Provide the (x, y) coordinate of the cell's center where the given text is located.  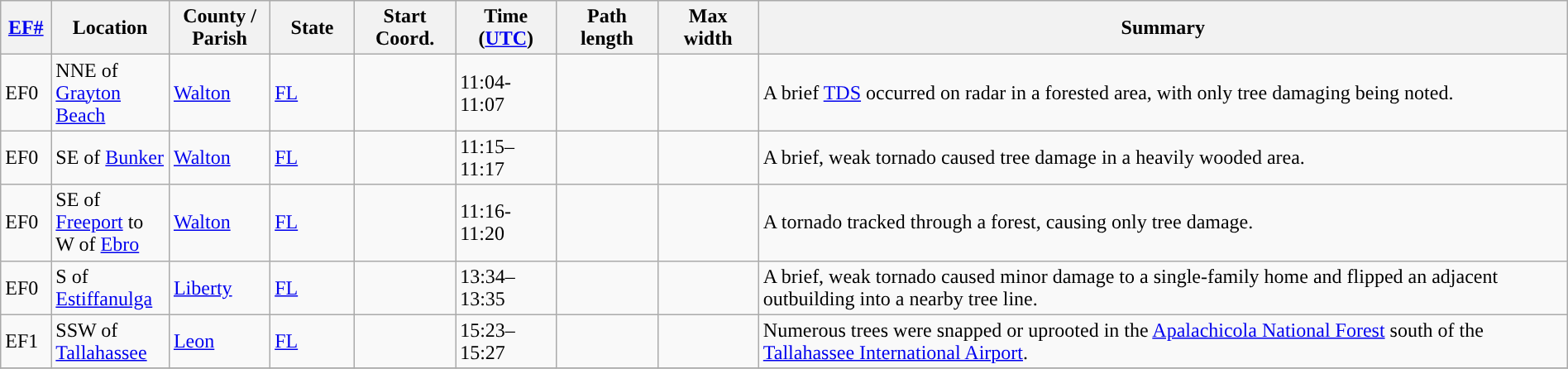
Summary (1163, 28)
S of Estiffanulga (111, 288)
State (313, 28)
15:23–15:27 (506, 341)
SE of Bunker (111, 157)
A brief, weak tornado caused tree damage in a heavily wooded area. (1163, 157)
SE of Freeport to W of Ebro (111, 223)
NNE of Grayton Beach (111, 93)
EF1 (26, 341)
A brief, weak tornado caused minor damage to a single-family home and flipped an adjacent outbuilding into a nearby tree line. (1163, 288)
County / Parish (219, 28)
Numerous trees were snapped or uprooted in the Apalachicola National Forest south of the Tallahassee International Airport. (1163, 341)
11:16-11:20 (506, 223)
EF# (26, 28)
Start Coord. (404, 28)
Leon (219, 341)
Location (111, 28)
11:04-11:07 (506, 93)
11:15–11:17 (506, 157)
A tornado tracked through a forest, causing only tree damage. (1163, 223)
Path length (607, 28)
13:34–13:35 (506, 288)
SSW of Tallahassee (111, 341)
Liberty (219, 288)
A brief TDS occurred on radar in a forested area, with only tree damaging being noted. (1163, 93)
Max width (708, 28)
Time (UTC) (506, 28)
